Determine the [x, y] coordinate at the center of the cell enclosing the given text.  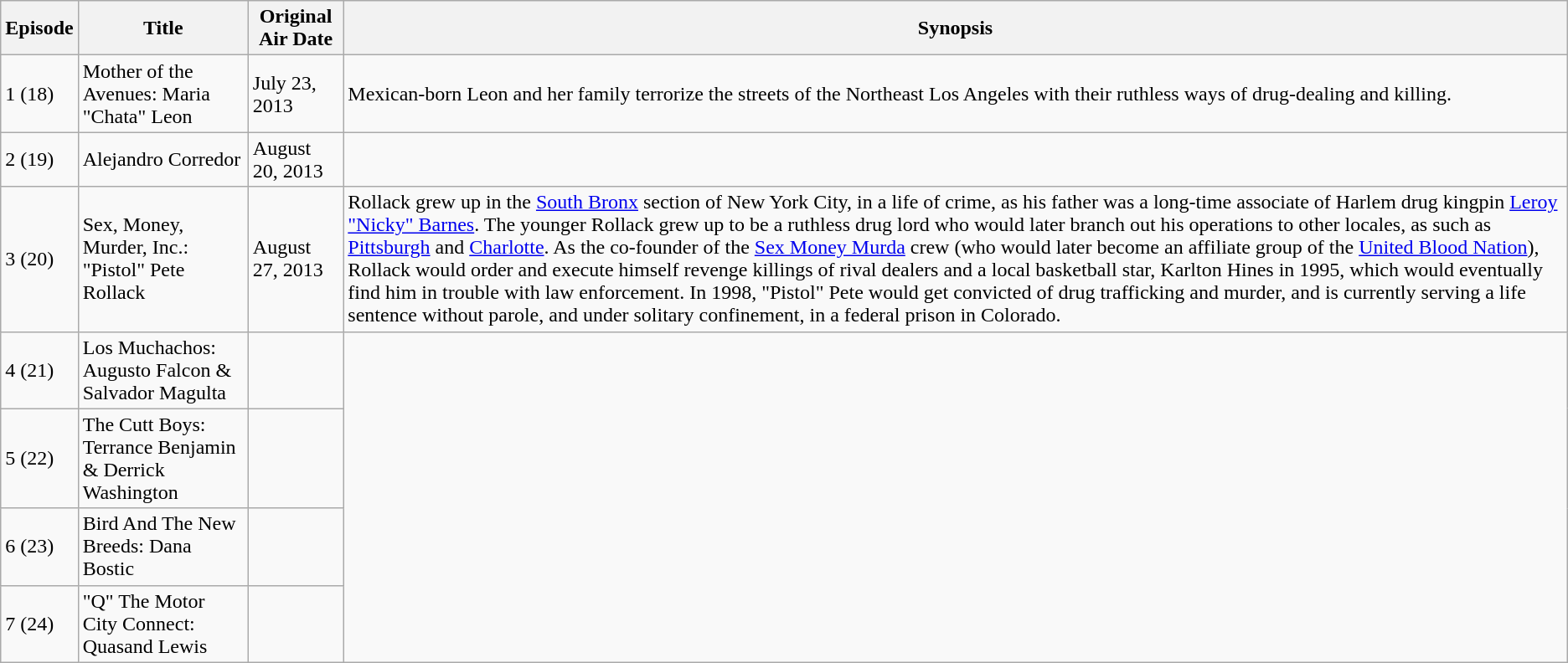
3 (20) [39, 260]
7 (24) [39, 624]
Mother of the Avenues: Maria "Chata" Leon [162, 94]
Original Air Date [295, 28]
2 (19) [39, 159]
4 (21) [39, 370]
Sex, Money, Murder, Inc.: "Pistol" Pete Rollack [162, 260]
Alejandro Corredor [162, 159]
Title [162, 28]
"Q" The Motor City Connect: Quasand Lewis [162, 624]
Bird And The New Breeds: Dana Bostic [162, 547]
August 20, 2013 [295, 159]
6 (23) [39, 547]
Synopsis [955, 28]
Los Muchachos: Augusto Falcon & Salvador Magulta [162, 370]
5 (22) [39, 459]
Mexican-born Leon and her family terrorize the streets of the Northeast Los Angeles with their ruthless ways of drug-dealing and killing. [955, 94]
The Cutt Boys: Terrance Benjamin & Derrick Washington [162, 459]
Episode [39, 28]
July 23, 2013 [295, 94]
August 27, 2013 [295, 260]
1 (18) [39, 94]
